Provide the (x, y) coordinate of the cell's center where the given text is located.  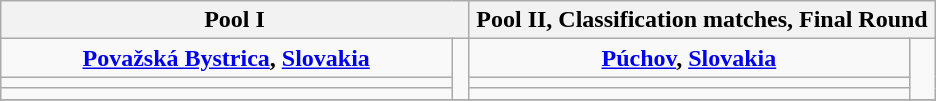
Pool I (235, 20)
Považská Bystrica, Slovakia (226, 58)
Púchov, Slovakia (688, 58)
Pool II, Classification matches, Final Round (702, 20)
